Provide the (x, y) coordinate of the cell's center where the given text is located.  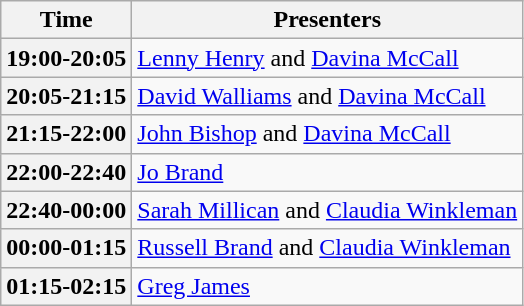
22:40-00:00 (66, 210)
Time (66, 20)
Sarah Millican and Claudia Winkleman (328, 210)
Jo Brand (328, 172)
00:00-01:15 (66, 248)
20:05-21:15 (66, 96)
David Walliams and Davina McCall (328, 96)
22:00-22:40 (66, 172)
Greg James (328, 286)
01:15-02:15 (66, 286)
Presenters (328, 20)
19:00-20:05 (66, 58)
Russell Brand and Claudia Winkleman (328, 248)
John Bishop and Davina McCall (328, 134)
21:15-22:00 (66, 134)
Lenny Henry and Davina McCall (328, 58)
